Return [x, y] of the center of cell containing provided text 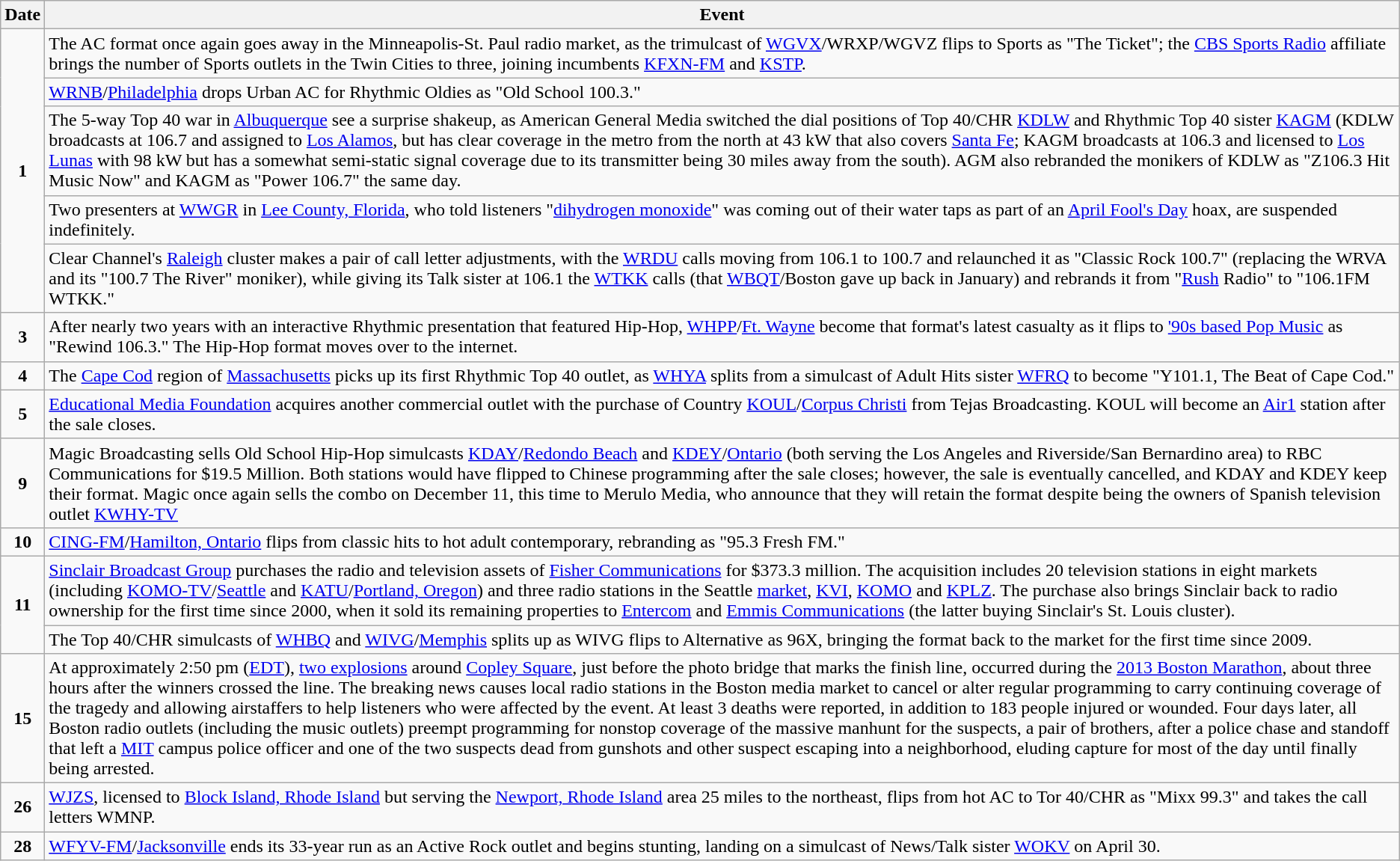
15 [22, 718]
10 [22, 542]
Event [722, 15]
WRNB/Philadelphia drops Urban AC for Rhythmic Oldies as "Old School 100.3." [722, 92]
WFYV-FM/Jacksonville ends its 33-year run as an Active Rock outlet and begins stunting, landing on a simulcast of News/Talk sister WOKV on April 30. [722, 846]
1 [22, 171]
CING-FM/Hamilton, Ontario flips from classic hits to hot adult contemporary, rebranding as "95.3 Fresh FM." [722, 542]
28 [22, 846]
Date [22, 15]
3 [22, 337]
4 [22, 376]
26 [22, 808]
9 [22, 483]
5 [22, 414]
11 [22, 604]
